Return the [X, Y] coordinate for the center point of the cell that contains the specified text.  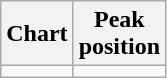
Peakposition [119, 34]
Chart [37, 34]
